Output the (x, y) coordinate of the center of the cell containing the given text.  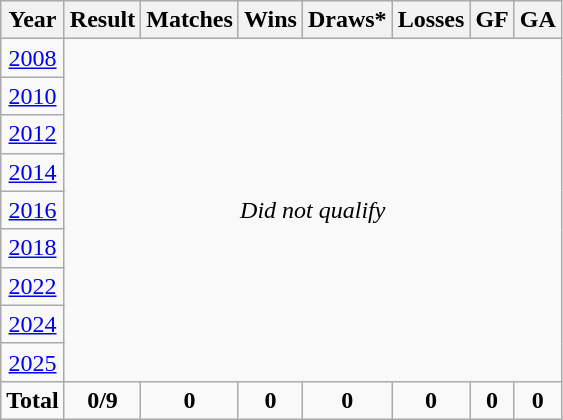
2014 (33, 172)
0/9 (102, 400)
2025 (33, 362)
2012 (33, 134)
Total (33, 400)
Year (33, 20)
Matches (190, 20)
Did not qualify (312, 210)
Wins (270, 20)
GF (492, 20)
2010 (33, 96)
2008 (33, 58)
2016 (33, 210)
Losses (431, 20)
GA (538, 20)
Draws* (347, 20)
2024 (33, 324)
2018 (33, 248)
Result (102, 20)
2022 (33, 286)
